Extract the (x, y) coordinate from the center of the cell holding the provided text.  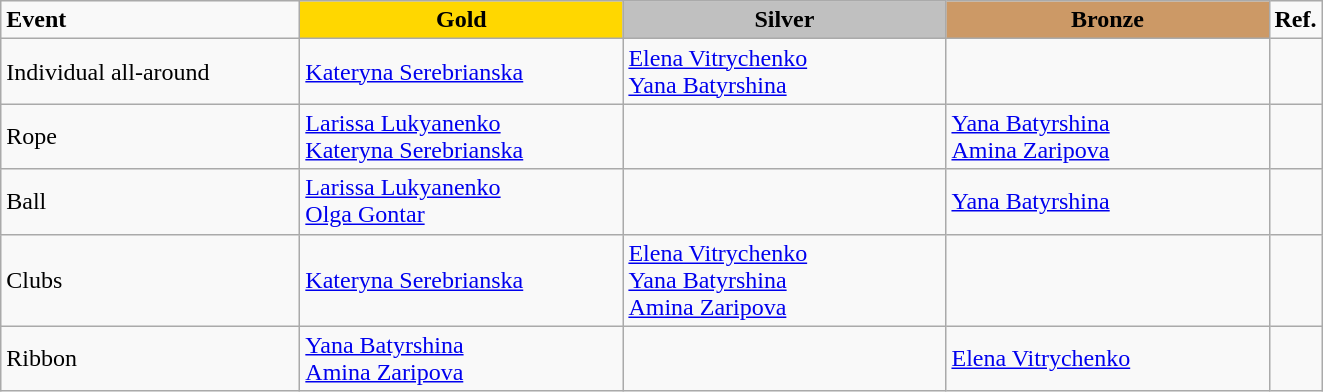
Elena Vitrychenko Yana Batyrshina Amina Zaripova (784, 280)
Ball (150, 202)
Elena Vitrychenko Yana Batyrshina (784, 72)
Elena Vitrychenko (1108, 358)
Yana Batyrshina (1108, 202)
Clubs (150, 280)
Gold (462, 20)
Larissa Lukyanenko Olga Gontar (462, 202)
Bronze (1108, 20)
Individual all-around (150, 72)
Larissa Lukyanenko Kateryna Serebrianska (462, 136)
Event (150, 20)
Rope (150, 136)
Silver (784, 20)
Ref. (1296, 20)
Ribbon (150, 358)
